Scan for the cell matching the given text and deliver its [X, Y] coordinate at center. 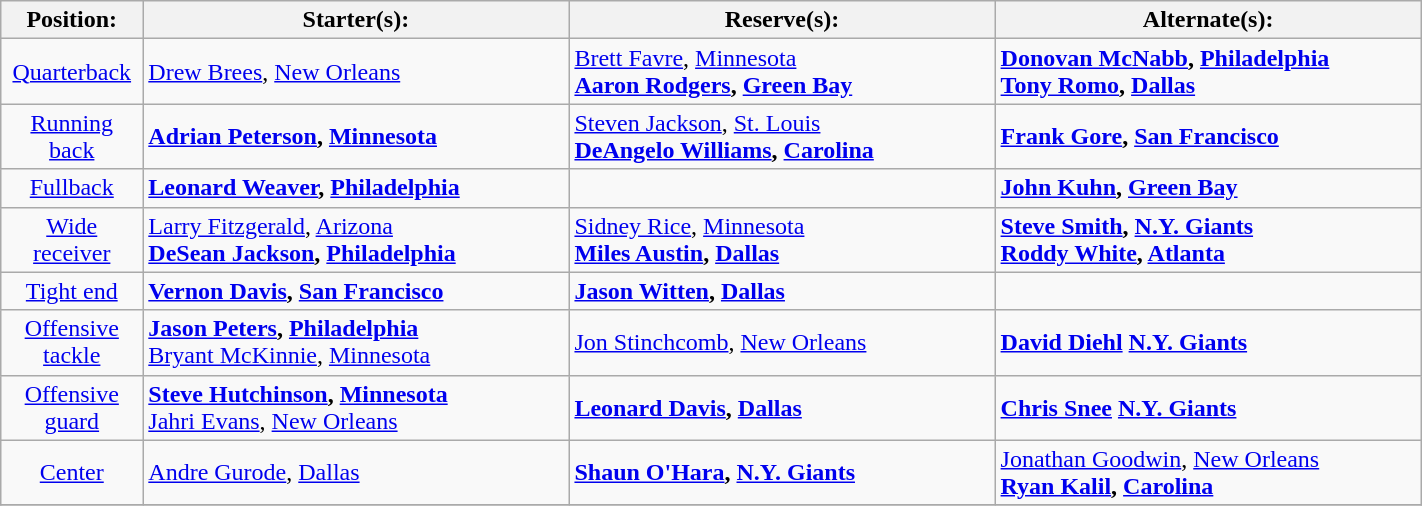
Shaun O'Hara, N.Y. Giants [782, 472]
Alternate(s): [1208, 20]
David Diehl N.Y. Giants [1208, 342]
Drew Brees, New Orleans [356, 72]
Steve Smith, N.Y. Giants Roddy White, Atlanta [1208, 240]
Leonard Davis, Dallas [782, 408]
Sidney Rice, Minnesota Miles Austin, Dallas [782, 240]
Leonard Weaver, Philadelphia [356, 188]
Donovan McNabb, Philadelphia Tony Romo, Dallas [1208, 72]
Jason Peters, Philadelphia Bryant McKinnie, Minnesota [356, 342]
Chris Snee N.Y. Giants [1208, 408]
Quarterback [72, 72]
Jon Stinchcomb, New Orleans [782, 342]
John Kuhn, Green Bay [1208, 188]
Reserve(s): [782, 20]
Center [72, 472]
Larry Fitzgerald, Arizona DeSean Jackson, Philadelphia [356, 240]
Brett Favre, Minnesota Aaron Rodgers, Green Bay [782, 72]
Offensive tackle [72, 342]
Wide receiver [72, 240]
Fullback [72, 188]
Running back [72, 136]
Andre Gurode, Dallas [356, 472]
Position: [72, 20]
Jonathan Goodwin, New Orleans Ryan Kalil, Carolina [1208, 472]
Starter(s): [356, 20]
Offensive guard [72, 408]
Steven Jackson, St. Louis DeAngelo Williams, Carolina [782, 136]
Tight end [72, 291]
Vernon Davis, San Francisco [356, 291]
Adrian Peterson, Minnesota [356, 136]
Steve Hutchinson, Minnesota Jahri Evans, New Orleans [356, 408]
Frank Gore, San Francisco [1208, 136]
Jason Witten, Dallas [782, 291]
